Capture the cell that displays the provided text and extract its [x, y] central coordinate. 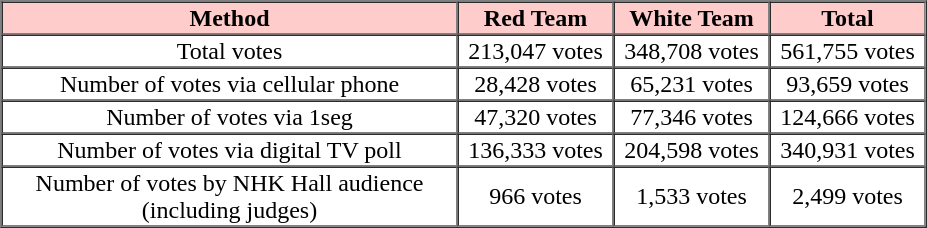
Total votes [230, 50]
124,666 votes [848, 116]
Number of votes via 1seg [230, 116]
Number of votes via digital TV poll [230, 150]
561,755 votes [848, 50]
136,333 votes [536, 150]
93,659 votes [848, 84]
340,931 votes [848, 150]
White Team [692, 18]
2,499 votes [848, 196]
348,708 votes [692, 50]
Method [230, 18]
Number of votes via cellular phone [230, 84]
28,428 votes [536, 84]
47,320 votes [536, 116]
77,346 votes [692, 116]
213,047 votes [536, 50]
Number of votes by NHK Hall audience (including judges) [230, 196]
1,533 votes [692, 196]
65,231 votes [692, 84]
204,598 votes [692, 150]
966 votes [536, 196]
Red Team [536, 18]
Total [848, 18]
